Extract the [X, Y] coordinate from the center of the cell holding the provided text.  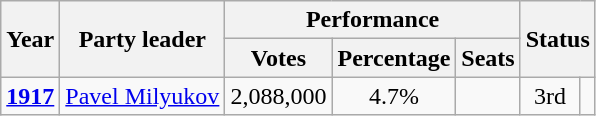
2,088,000 [278, 96]
4.7% [394, 96]
Pavel Milyukov [142, 96]
Party leader [142, 39]
Percentage [394, 58]
Votes [278, 58]
Performance [372, 20]
3rd [550, 96]
Year [30, 39]
Seats [488, 58]
Status [558, 39]
1917 [30, 96]
